Locate the cell with the specified text and output its [X, Y] center coordinate. 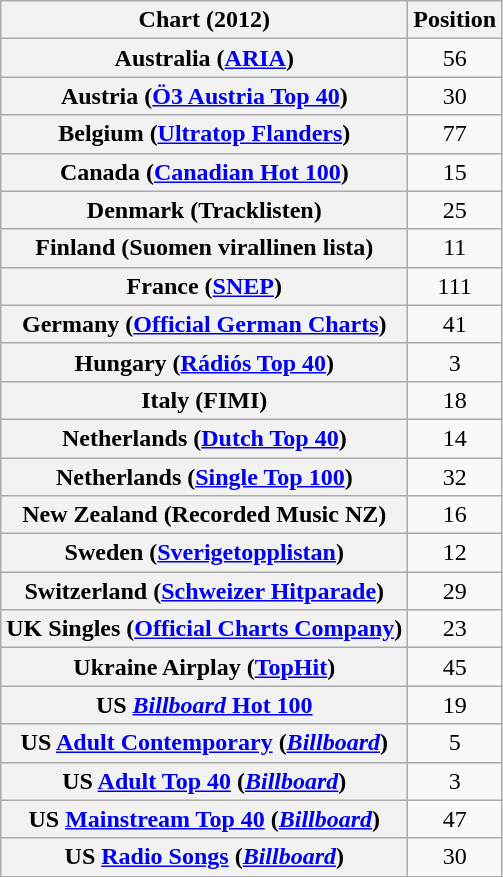
Switzerland (Schweizer Hitparade) [204, 591]
Australia (ARIA) [204, 58]
11 [455, 248]
15 [455, 172]
12 [455, 553]
Netherlands (Dutch Top 40) [204, 438]
France (SNEP) [204, 286]
US Adult Top 40 (Billboard) [204, 781]
23 [455, 629]
16 [455, 515]
UK Singles (Official Charts Company) [204, 629]
56 [455, 58]
Ukraine Airplay (TopHit) [204, 667]
US Mainstream Top 40 (Billboard) [204, 819]
111 [455, 286]
47 [455, 819]
Netherlands (Single Top 100) [204, 477]
25 [455, 210]
US Billboard Hot 100 [204, 705]
Hungary (Rádiós Top 40) [204, 362]
Germany (Official German Charts) [204, 324]
41 [455, 324]
Position [455, 20]
77 [455, 134]
US Radio Songs (Billboard) [204, 857]
19 [455, 705]
45 [455, 667]
5 [455, 743]
Chart (2012) [204, 20]
29 [455, 591]
32 [455, 477]
Denmark (Tracklisten) [204, 210]
Italy (FIMI) [204, 400]
Belgium (Ultratop Flanders) [204, 134]
Finland (Suomen virallinen lista) [204, 248]
New Zealand (Recorded Music NZ) [204, 515]
Austria (Ö3 Austria Top 40) [204, 96]
14 [455, 438]
US Adult Contemporary (Billboard) [204, 743]
Canada (Canadian Hot 100) [204, 172]
18 [455, 400]
Sweden (Sverigetopplistan) [204, 553]
